Determine the [X, Y] coordinate at the center of the cell enclosing the given text.  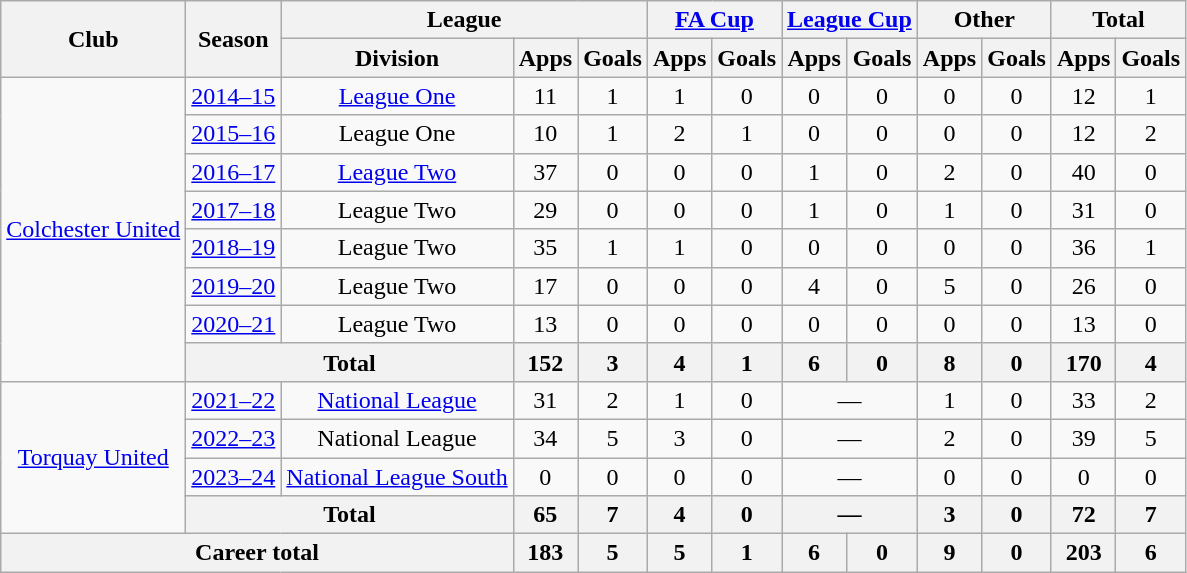
2015–16 [234, 134]
152 [545, 362]
2021–22 [234, 400]
Club [94, 39]
11 [545, 96]
40 [1083, 172]
2018–19 [234, 248]
39 [1083, 438]
29 [545, 210]
2016–17 [234, 172]
2014–15 [234, 96]
Other [984, 20]
League [464, 20]
203 [1083, 553]
170 [1083, 362]
183 [545, 553]
Career total [257, 553]
Season [234, 39]
National League South [397, 477]
17 [545, 286]
65 [545, 515]
37 [545, 172]
2020–21 [234, 324]
35 [545, 248]
2023–24 [234, 477]
10 [545, 134]
2022–23 [234, 438]
8 [949, 362]
36 [1083, 248]
72 [1083, 515]
33 [1083, 400]
2017–18 [234, 210]
Division [397, 58]
26 [1083, 286]
2019–20 [234, 286]
FA Cup [714, 20]
League Cup [850, 20]
34 [545, 438]
9 [949, 553]
Colchester United [94, 229]
Torquay United [94, 457]
